Locate the cell with the specified text and output its [x, y] center coordinate. 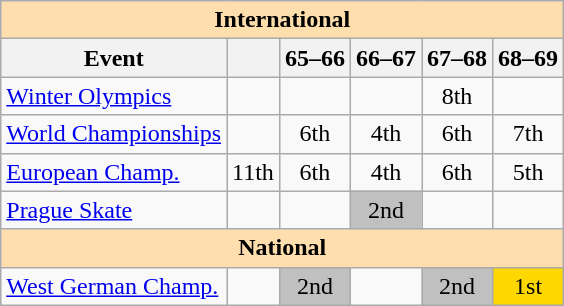
67–68 [458, 58]
Winter Olympics [114, 96]
7th [528, 134]
65–66 [314, 58]
5th [528, 172]
European Champ. [114, 172]
Event [114, 58]
1st [528, 286]
National [282, 248]
World Championships [114, 134]
11th [254, 172]
68–69 [528, 58]
West German Champ. [114, 286]
8th [458, 96]
Prague Skate [114, 210]
66–67 [386, 58]
International [282, 20]
